For the text-containing cell, return its midpoint in [X, Y] coordinate format. 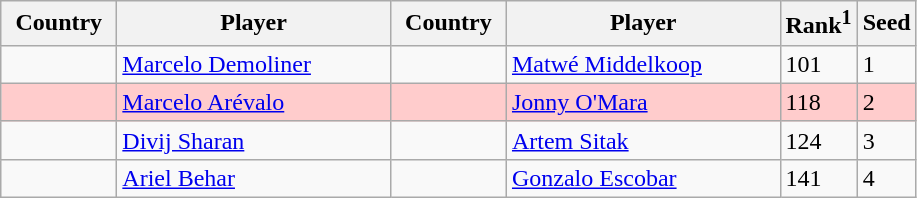
141 [818, 178]
Seed [886, 24]
Jonny O'Mara [643, 102]
124 [818, 140]
Marcelo Demoliner [254, 64]
2 [886, 102]
Divij Sharan [254, 140]
Matwé Middelkoop [643, 64]
101 [818, 64]
4 [886, 178]
3 [886, 140]
Gonzalo Escobar [643, 178]
1 [886, 64]
118 [818, 102]
Marcelo Arévalo [254, 102]
Ariel Behar [254, 178]
Rank1 [818, 24]
Artem Sitak [643, 140]
